Find where the given text appears and provide that cell's center as [x, y] coordinate. 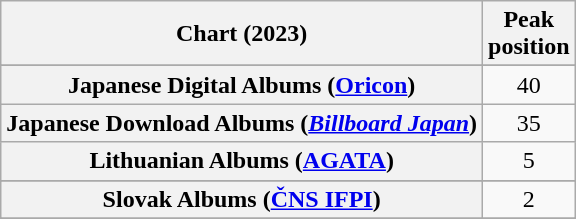
Lithuanian Albums (AGATA) [242, 161]
40 [529, 85]
5 [529, 161]
Japanese Digital Albums (Oricon) [242, 85]
2 [529, 199]
Slovak Albums (ČNS IFPI) [242, 199]
Japanese Download Albums (Billboard Japan) [242, 123]
Peakposition [529, 34]
35 [529, 123]
Chart (2023) [242, 34]
